Locate the cell with the specified text and output its [x, y] center coordinate. 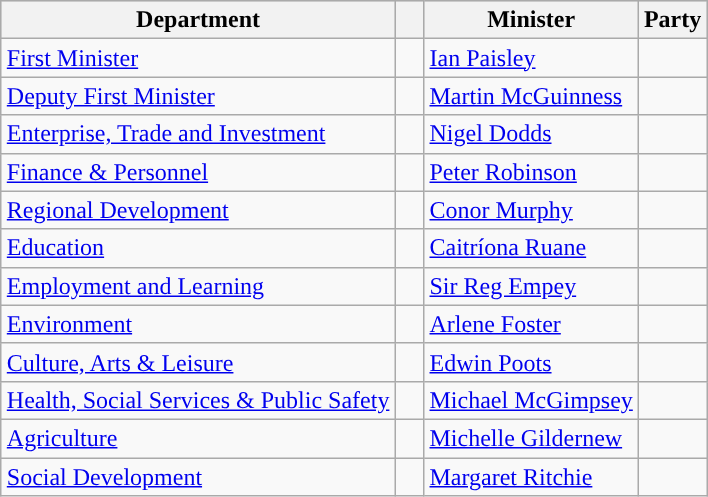
Michelle Gildernew [531, 438]
Environment [198, 324]
Enterprise, Trade and Investment [198, 134]
Caitríona Ruane [531, 248]
Margaret Ritchie [531, 477]
Department [198, 20]
Social Development [198, 477]
First Minister [198, 58]
Peter Robinson [531, 172]
Arlene Foster [531, 324]
Martin McGuinness [531, 96]
Education [198, 248]
Ian Paisley [531, 58]
Employment and Learning [198, 286]
Party [672, 20]
Regional Development [198, 210]
Deputy First Minister [198, 96]
Minister [531, 20]
Agriculture [198, 438]
Culture, Arts & Leisure [198, 362]
Health, Social Services & Public Safety [198, 400]
Michael McGimpsey [531, 400]
Nigel Dodds [531, 134]
Conor Murphy [531, 210]
Edwin Poots [531, 362]
Sir Reg Empey [531, 286]
Finance & Personnel [198, 172]
